Return the (X, Y) coordinate for the center point of the cell that contains the specified text.  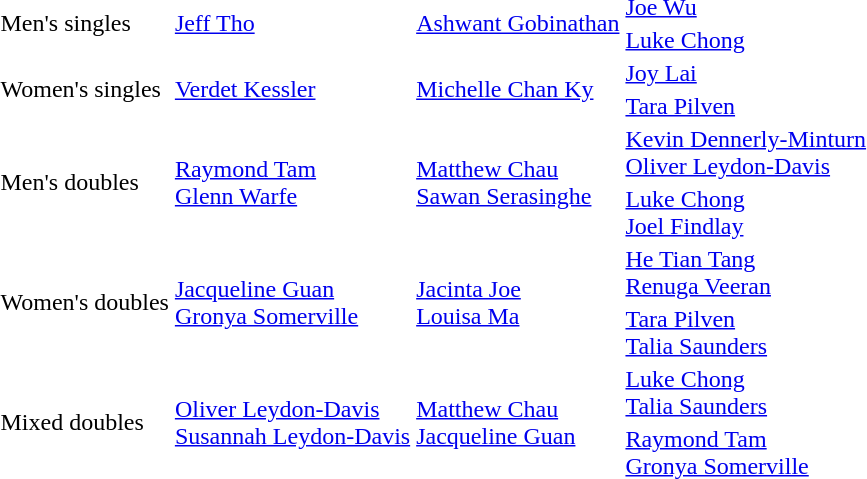
Raymond Tam Glenn Warfe (292, 182)
Matthew Chau Sawan Serasinghe (518, 182)
Jacinta Joe Louisa Ma (518, 302)
Michelle Chan Ky (518, 90)
Jacqueline Guan Gronya Somerville (292, 302)
Verdet Kessler (292, 90)
